Pinpoint the cell where the given text exists, returning its [x, y] midpoint coordinate. 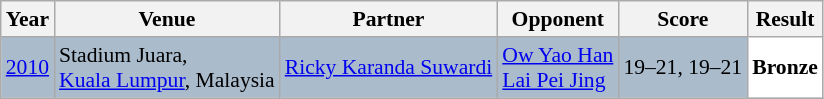
Score [682, 19]
Ricky Karanda Suwardi [389, 68]
19–21, 19–21 [682, 68]
Year [28, 19]
Bronze [785, 68]
Stadium Juara,Kuala Lumpur, Malaysia [167, 68]
2010 [28, 68]
Venue [167, 19]
Result [785, 19]
Opponent [558, 19]
Partner [389, 19]
Ow Yao Han Lai Pei Jing [558, 68]
